Return (X, Y) of the center of cell containing provided text 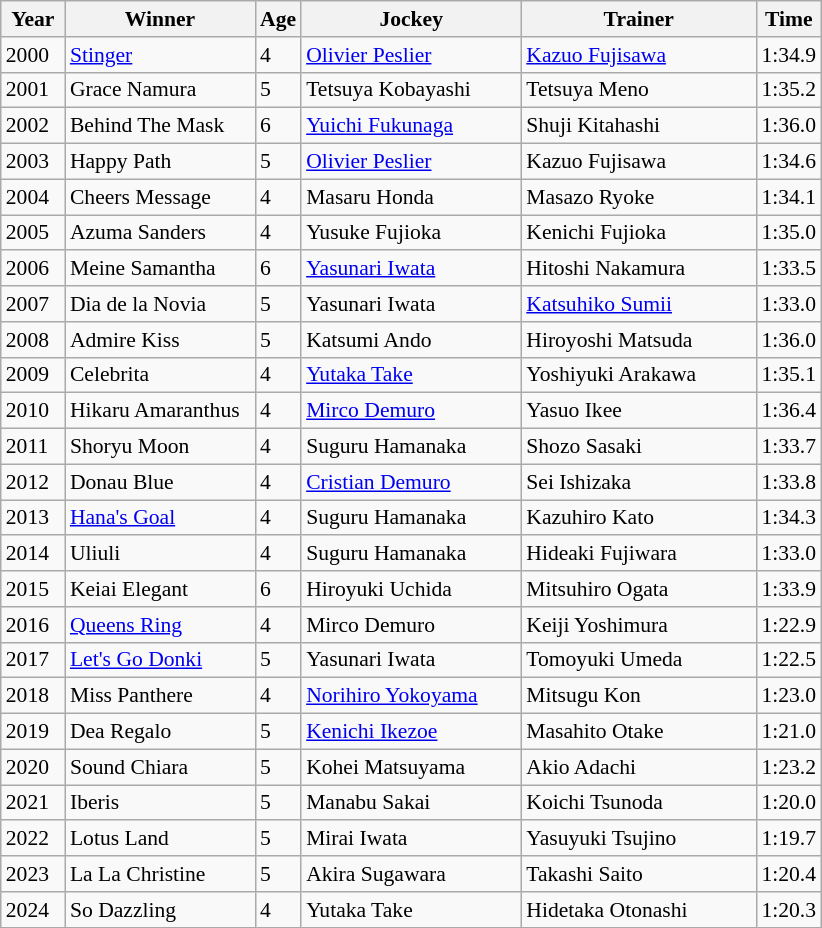
Katsumi Ando (411, 340)
2009 (33, 375)
Stinger (160, 55)
1:33.8 (788, 482)
2003 (33, 162)
1:33.7 (788, 447)
Admire Kiss (160, 340)
Sound Chiara (160, 767)
1:35.1 (788, 375)
Yusuke Fujioka (411, 233)
Tomoyuki Umeda (638, 660)
Uliuli (160, 554)
2015 (33, 589)
Hidetaka Otonashi (638, 910)
Happy Path (160, 162)
1:33.9 (788, 589)
2000 (33, 55)
Cheers Message (160, 197)
Hideaki Fujiwara (638, 554)
Meine Samantha (160, 269)
2024 (33, 910)
Yasuyuki Tsujino (638, 839)
1:34.9 (788, 55)
Queens Ring (160, 625)
Hiroyuki Uchida (411, 589)
2014 (33, 554)
2019 (33, 732)
Time (788, 19)
Katsuhiko Sumii (638, 304)
Lotus Land (160, 839)
Hitoshi Nakamura (638, 269)
Masazo Ryoke (638, 197)
1:19.7 (788, 839)
Grace Namura (160, 90)
Norihiro Yokoyama (411, 696)
2001 (33, 90)
1:34.3 (788, 518)
Kazuhiro Kato (638, 518)
Tetsuya Kobayashi (411, 90)
Hikaru Amaranthus (160, 411)
2006 (33, 269)
Miss Panthere (160, 696)
Age (278, 19)
2002 (33, 126)
Keiai Elegant (160, 589)
Winner (160, 19)
So Dazzling (160, 910)
Dia de la Novia (160, 304)
Shuji Kitahashi (638, 126)
Donau Blue (160, 482)
1:34.1 (788, 197)
Tetsuya Meno (638, 90)
1:23.2 (788, 767)
La La Christine (160, 874)
2023 (33, 874)
Kohei Matsuyama (411, 767)
Hiroyoshi Matsuda (638, 340)
Celebrita (160, 375)
2021 (33, 803)
1:33.5 (788, 269)
Let's Go Donki (160, 660)
Trainer (638, 19)
Sei Ishizaka (638, 482)
Takashi Saito (638, 874)
Yuichi Fukunaga (411, 126)
Year (33, 19)
1:35.2 (788, 90)
1:35.0 (788, 233)
2020 (33, 767)
2008 (33, 340)
Shoryu Moon (160, 447)
Hana's Goal (160, 518)
1:20.0 (788, 803)
2007 (33, 304)
Iberis (160, 803)
Keiji Yoshimura (638, 625)
2022 (33, 839)
Behind The Mask (160, 126)
Azuma Sanders (160, 233)
Yasuo Ikee (638, 411)
1:34.6 (788, 162)
1:20.4 (788, 874)
2013 (33, 518)
2017 (33, 660)
Cristian Demuro (411, 482)
Mitsuhiro Ogata (638, 589)
Koichi Tsunoda (638, 803)
Masahito Otake (638, 732)
2004 (33, 197)
2011 (33, 447)
Dea Regalo (160, 732)
2012 (33, 482)
Mitsugu Kon (638, 696)
1:22.9 (788, 625)
Manabu Sakai (411, 803)
Kenichi Fujioka (638, 233)
Jockey (411, 19)
Shozo Sasaki (638, 447)
Yoshiyuki Arakawa (638, 375)
Masaru Honda (411, 197)
2010 (33, 411)
Mirai Iwata (411, 839)
1:22.5 (788, 660)
2005 (33, 233)
1:23.0 (788, 696)
1:20.3 (788, 910)
1:36.4 (788, 411)
Akira Sugawara (411, 874)
Akio Adachi (638, 767)
Kenichi Ikezoe (411, 732)
1:21.0 (788, 732)
2016 (33, 625)
2018 (33, 696)
